Provide the [x, y] coordinate of the cell's center where the given text is located.  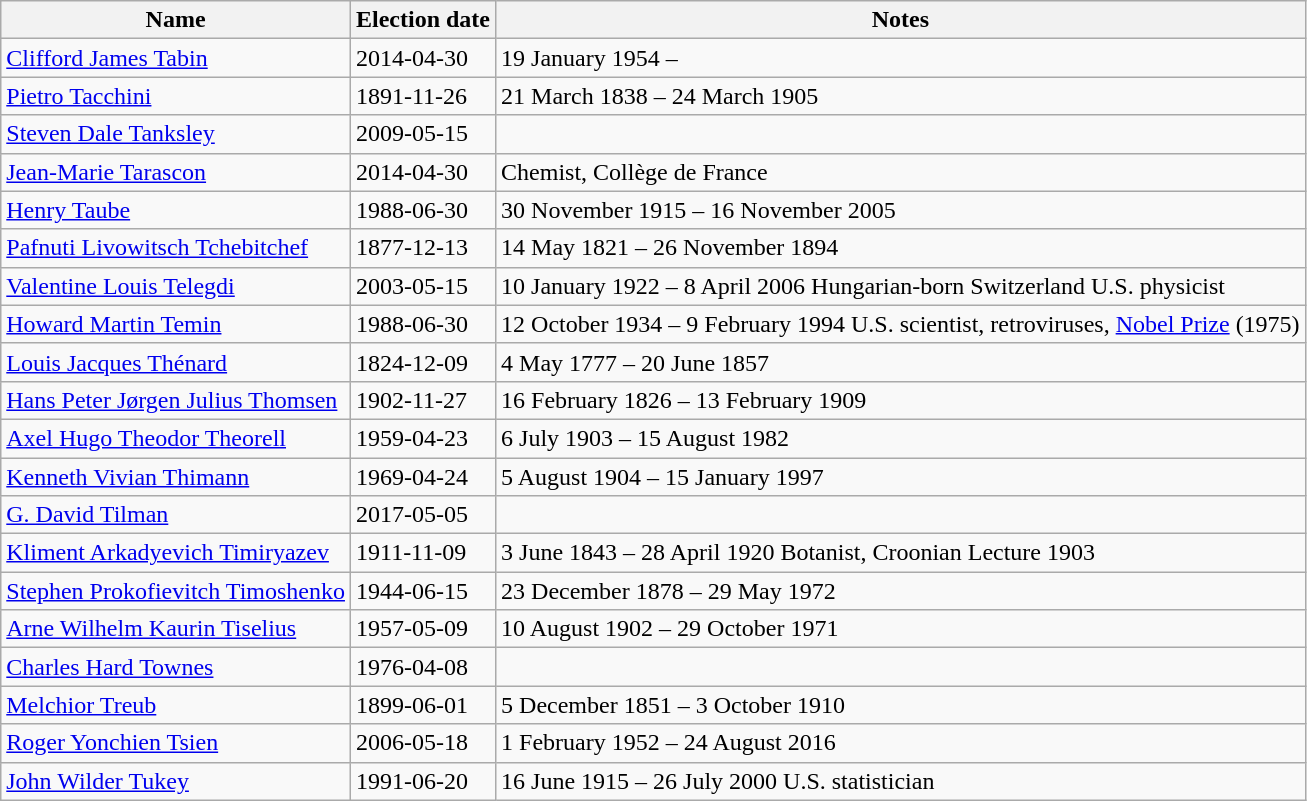
G. David Tilman [176, 515]
5 December 1851 – 3 October 1910 [901, 705]
Steven Dale Tanksley [176, 134]
14 May 1821 – 26 November 1894 [901, 248]
Name [176, 20]
Axel Hugo Theodor Theorell [176, 438]
2009-05-15 [422, 134]
Kliment Arkadyevich Timiryazev [176, 553]
3 June 1843 – 28 April 1920 Botanist, Croonian Lecture 1903 [901, 553]
16 June 1915 – 26 July 2000 U.S. statistician [901, 781]
Louis Jacques Thénard [176, 362]
Melchior Treub [176, 705]
1891-11-26 [422, 96]
12 October 1934 – 9 February 1994 U.S. scientist, retroviruses, Nobel Prize (1975) [901, 324]
Election date [422, 20]
1957-05-09 [422, 629]
1899-06-01 [422, 705]
Chemist, Collège de France [901, 172]
Howard Martin Temin [176, 324]
Clifford James Tabin [176, 58]
2006-05-18 [422, 743]
2003-05-15 [422, 286]
Jean-Marie Tarascon [176, 172]
1991-06-20 [422, 781]
1959-04-23 [422, 438]
Stephen Prokofievitch Timoshenko [176, 591]
1902-11-27 [422, 400]
Charles Hard Townes [176, 667]
Valentine Louis Telegdi [176, 286]
John Wilder Tukey [176, 781]
Roger Yonchien Tsien [176, 743]
19 January 1954 – [901, 58]
1877-12-13 [422, 248]
1824-12-09 [422, 362]
10 August 1902 – 29 October 1971 [901, 629]
Notes [901, 20]
4 May 1777 – 20 June 1857 [901, 362]
1969-04-24 [422, 477]
1 February 1952 – 24 August 2016 [901, 743]
16 February 1826 – 13 February 1909 [901, 400]
30 November 1915 – 16 November 2005 [901, 210]
21 March 1838 – 24 March 1905 [901, 96]
Henry Taube [176, 210]
Arne Wilhelm Kaurin Tiselius [176, 629]
1911-11-09 [422, 553]
6 July 1903 – 15 August 1982 [901, 438]
5 August 1904 – 15 January 1997 [901, 477]
1944-06-15 [422, 591]
10 January 1922 – 8 April 2006 Hungarian-born Switzerland U.S. physicist [901, 286]
23 December 1878 – 29 May 1972 [901, 591]
Hans Peter Jørgen Julius Thomsen [176, 400]
Pietro Tacchini [176, 96]
Kenneth Vivian Thimann [176, 477]
Pafnuti Livowitsch Tchebitchef [176, 248]
2017-05-05 [422, 515]
1976-04-08 [422, 667]
